Extract the [X, Y] coordinate from the center of the cell holding the provided text.  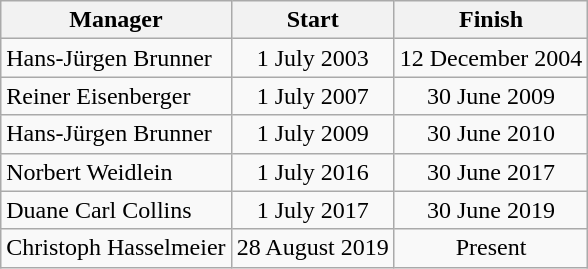
Manager [116, 20]
1 July 2016 [312, 172]
1 July 2017 [312, 210]
1 July 2003 [312, 58]
Norbert Weidlein [116, 172]
Reiner Eisenberger [116, 96]
30 June 2009 [491, 96]
Finish [491, 20]
30 June 2017 [491, 172]
12 December 2004 [491, 58]
30 June 2010 [491, 134]
Present [491, 248]
Christoph Hasselmeier [116, 248]
Duane Carl Collins [116, 210]
30 June 2019 [491, 210]
1 July 2009 [312, 134]
1 July 2007 [312, 96]
Start [312, 20]
28 August 2019 [312, 248]
